Return (X, Y) of the center of cell containing provided text 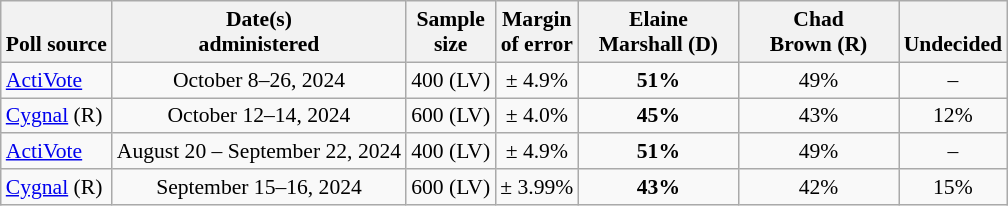
± 3.99% (536, 187)
Marginof error (536, 32)
Undecided (953, 32)
Poll source (56, 32)
September 15–16, 2024 (259, 187)
Date(s)administered (259, 32)
October 8–26, 2024 (259, 80)
ElaineMarshall (D) (658, 32)
12% (953, 116)
42% (818, 187)
15% (953, 187)
August 20 – September 22, 2024 (259, 152)
45% (658, 116)
± 4.0% (536, 116)
ChadBrown (R) (818, 32)
Samplesize (450, 32)
October 12–14, 2024 (259, 116)
